Return [x, y] of the center of cell containing provided text 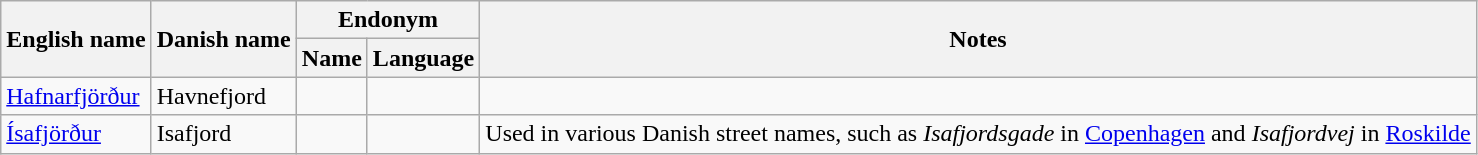
Notes [978, 39]
Ísafjörður [76, 134]
Endonym [388, 20]
Hafnarfjörður [76, 96]
Danish name [224, 39]
English name [76, 39]
Language [423, 58]
Havnefjord [224, 96]
Name [332, 58]
Isafjord [224, 134]
Used in various Danish street names, such as Isafjordsgade in Copenhagen and Isafjordvej in Roskilde [978, 134]
